Output the [X, Y] coordinate of the center of the cell containing the given text.  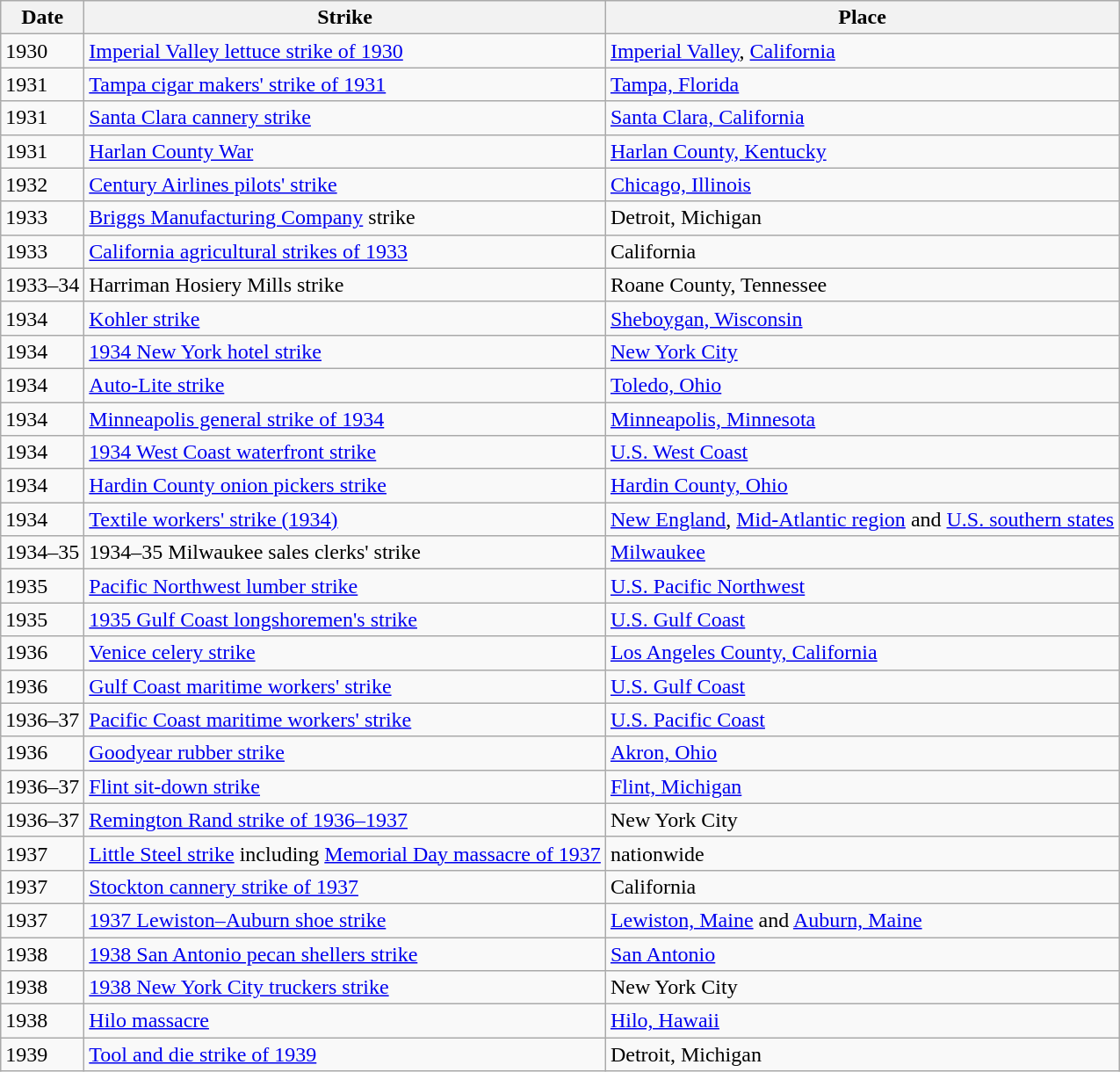
1933–34 [42, 285]
Goodyear rubber strike [345, 753]
1939 [42, 1054]
Tool and die strike of 1939 [345, 1054]
1934–35 [42, 553]
Hilo massacre [345, 1021]
1934 West Coast waterfront strike [345, 453]
Imperial Valley, California [862, 51]
Date [42, 18]
Santa Clara cannery strike [345, 118]
1932 [42, 185]
Strike [345, 18]
1938 San Antonio pecan shellers strike [345, 953]
Flint sit-down strike [345, 786]
Kohler strike [345, 318]
California agricultural strikes of 1933 [345, 251]
Harlan County, Kentucky [862, 151]
Imperial Valley lettuce strike of 1930 [345, 51]
U.S. Pacific Northwest [862, 586]
Century Airlines pilots' strike [345, 185]
Minneapolis general strike of 1934 [345, 419]
Sheboygan, Wisconsin [862, 318]
Los Angeles County, California [862, 653]
Minneapolis, Minnesota [862, 419]
U.S. Pacific Coast [862, 720]
Tampa, Florida [862, 84]
Roane County, Tennessee [862, 285]
1934–35 Milwaukee sales clerks' strike [345, 553]
Hardin County, Ohio [862, 486]
Stockton cannery strike of 1937 [345, 887]
1935 Gulf Coast longshoremen's strike [345, 619]
Briggs Manufacturing Company strike [345, 218]
nationwide [862, 853]
New England, Mid-Atlantic region and U.S. southern states [862, 519]
Flint, Michigan [862, 786]
Place [862, 18]
Little Steel strike including Memorial Day massacre of 1937 [345, 853]
Hilo, Hawaii [862, 1021]
Toledo, Ohio [862, 385]
1938 New York City truckers strike [345, 988]
Lewiston, Maine and Auburn, Maine [862, 920]
1937 Lewiston–Auburn shoe strike [345, 920]
Hardin County onion pickers strike [345, 486]
San Antonio [862, 953]
Remington Rand strike of 1936–1937 [345, 820]
U.S. West Coast [862, 453]
Pacific Coast maritime workers' strike [345, 720]
Harriman Hosiery Mills strike [345, 285]
Harlan County War [345, 151]
Textile workers' strike (1934) [345, 519]
Tampa cigar makers' strike of 1931 [345, 84]
Auto-Lite strike [345, 385]
Chicago, Illinois [862, 185]
1934 New York hotel strike [345, 351]
Milwaukee [862, 553]
Santa Clara, California [862, 118]
Akron, Ohio [862, 753]
Pacific Northwest lumber strike [345, 586]
Venice celery strike [345, 653]
Gulf Coast maritime workers' strike [345, 686]
1930 [42, 51]
